Locate the cell with the specified text and output its (x, y) center coordinate. 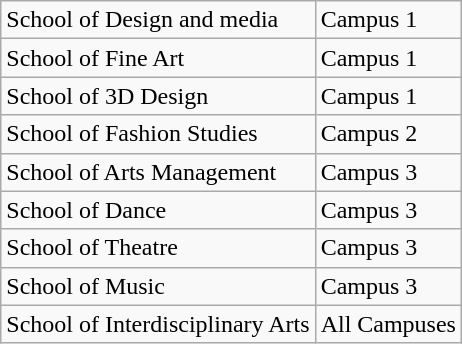
School of Fashion Studies (158, 134)
School of Fine Art (158, 58)
School of Design and media (158, 20)
School of Music (158, 286)
School of Dance (158, 210)
Campus 2 (388, 134)
School of Arts Management (158, 172)
School of Theatre (158, 248)
All Campuses (388, 324)
School of 3D Design (158, 96)
School of Interdisciplinary Arts (158, 324)
